Identify which cell holds the provided text, then report its (X, Y) central coordinate. 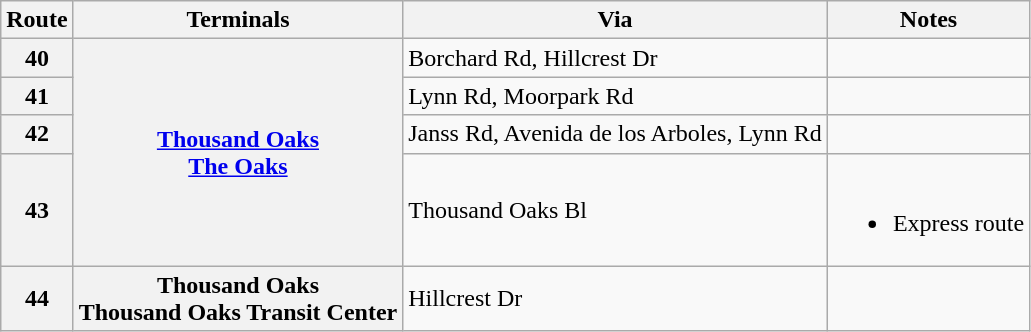
Notes (928, 20)
Lynn Rd, Moorpark Rd (616, 96)
44 (37, 298)
Terminals (238, 20)
40 (37, 58)
Thousand OaksThousand Oaks Transit Center (238, 298)
Borchard Rd, Hillcrest Dr (616, 58)
Via (616, 20)
Janss Rd, Avenida de los Arboles, Lynn Rd (616, 134)
Route (37, 20)
Express route (928, 210)
41 (37, 96)
Thousand Oaks Bl (616, 210)
42 (37, 134)
43 (37, 210)
Thousand OaksThe Oaks (238, 152)
Hillcrest Dr (616, 298)
